Detect which cell encompasses the target text, then output its [x, y] center coordinate. 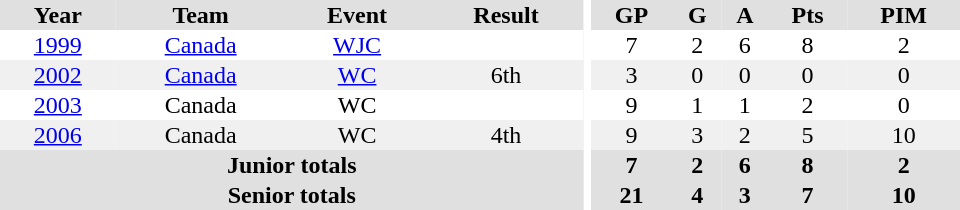
GP [631, 15]
Pts [808, 15]
Result [506, 15]
2002 [58, 75]
WJC [358, 45]
Team [201, 15]
6th [506, 75]
4 [698, 195]
2003 [58, 105]
2006 [58, 135]
Junior totals [292, 165]
Senior totals [292, 195]
Year [58, 15]
PIM [904, 15]
Event [358, 15]
G [698, 15]
A [745, 15]
5 [808, 135]
1999 [58, 45]
4th [506, 135]
21 [631, 195]
